Identify which cell holds the provided text, then report its (x, y) central coordinate. 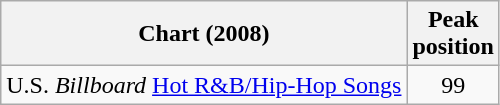
Chart (2008) (204, 34)
Peakposition (453, 34)
U.S. Billboard Hot R&B/Hip-Hop Songs (204, 85)
99 (453, 85)
